Output the (X, Y) coordinate of the center of the cell containing the given text.  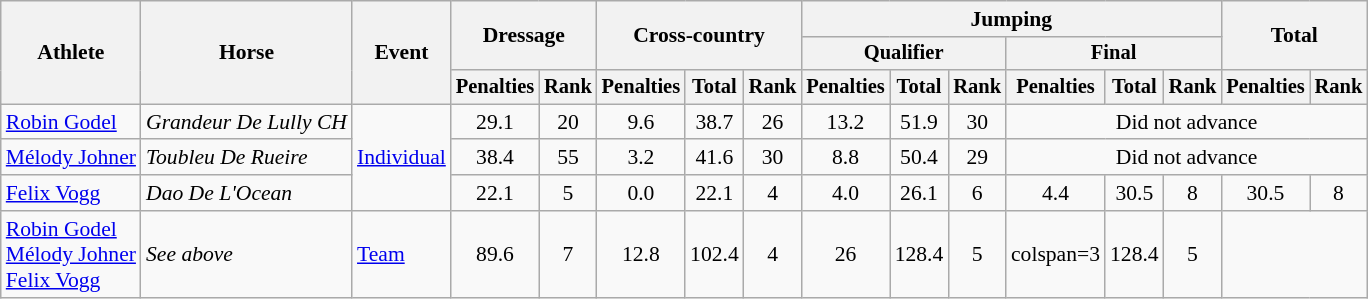
51.9 (920, 122)
38.7 (714, 122)
50.4 (920, 158)
Mélody Johner (71, 158)
Jumping (1011, 19)
13.2 (845, 122)
0.0 (641, 193)
Horse (246, 52)
Felix Vogg (71, 193)
Qualifier (904, 54)
Grandeur De Lully CH (246, 122)
Individual (402, 158)
Cross-country (700, 36)
41.6 (714, 158)
See above (246, 254)
3.2 (641, 158)
4.0 (845, 193)
Toubleu De Rueire (246, 158)
6 (977, 193)
89.6 (495, 254)
38.4 (495, 158)
9.6 (641, 122)
Robin GodelMélody JohnerFelix Vogg (71, 254)
20 (568, 122)
12.8 (641, 254)
55 (568, 158)
102.4 (714, 254)
8.8 (845, 158)
29.1 (495, 122)
Athlete (71, 52)
Robin Godel (71, 122)
Final (1114, 54)
Dao De L'Ocean (246, 193)
Dressage (524, 36)
7 (568, 254)
Event (402, 52)
Team (402, 254)
29 (977, 158)
26.1 (920, 193)
4.4 (1056, 193)
colspan=3 (1056, 254)
